Output the [x, y] coordinate of the center of the cell containing the given text.  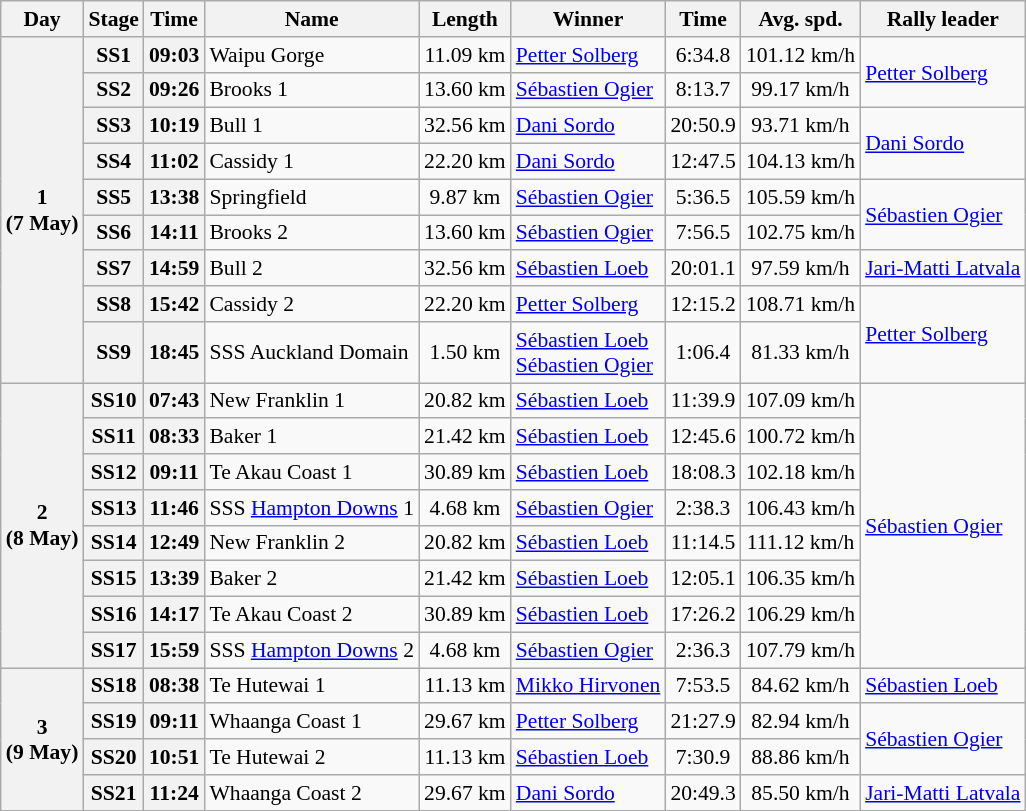
09:26 [174, 90]
1(7 May) [42, 210]
Te Akau Coast 1 [312, 472]
7:30.9 [702, 757]
2(8 May) [42, 526]
106.35 km/h [800, 579]
2:38.3 [702, 508]
102.75 km/h [800, 233]
SS13 [113, 508]
SSS Auckland Domain [312, 352]
SS16 [113, 615]
84.62 km/h [800, 686]
Sébastien Loeb Sébastien Ogier [588, 352]
1:06.4 [702, 352]
SS8 [113, 304]
SS14 [113, 543]
20:01.1 [702, 269]
Bull 2 [312, 269]
13:38 [174, 197]
97.59 km/h [800, 269]
SS4 [113, 162]
SS9 [113, 352]
100.72 km/h [800, 437]
108.71 km/h [800, 304]
11:14.5 [702, 543]
Whaanga Coast 1 [312, 722]
Mikko Hirvonen [588, 686]
Brooks 2 [312, 233]
07:43 [174, 401]
New Franklin 2 [312, 543]
104.13 km/h [800, 162]
14:17 [174, 615]
10:19 [174, 126]
12:05.1 [702, 579]
SS1 [113, 55]
20:49.3 [702, 793]
Cassidy 2 [312, 304]
88.86 km/h [800, 757]
Cassidy 1 [312, 162]
2:36.3 [702, 650]
12:15.2 [702, 304]
111.12 km/h [800, 543]
7:53.5 [702, 686]
1.50 km [465, 352]
Rally leader [942, 19]
18:08.3 [702, 472]
Length [465, 19]
21:27.9 [702, 722]
101.12 km/h [800, 55]
6:34.8 [702, 55]
82.94 km/h [800, 722]
5:36.5 [702, 197]
Avg. spd. [800, 19]
7:56.5 [702, 233]
SS7 [113, 269]
Name [312, 19]
SS15 [113, 579]
81.33 km/h [800, 352]
New Franklin 1 [312, 401]
17:26.2 [702, 615]
12:47.5 [702, 162]
Te Hutewai 1 [312, 686]
Te Hutewai 2 [312, 757]
SS17 [113, 650]
SSS Hampton Downs 2 [312, 650]
105.59 km/h [800, 197]
3(9 May) [42, 739]
Whaanga Coast 2 [312, 793]
107.79 km/h [800, 650]
11:46 [174, 508]
Brooks 1 [312, 90]
99.17 km/h [800, 90]
SS5 [113, 197]
15:42 [174, 304]
SS10 [113, 401]
08:38 [174, 686]
SS6 [113, 233]
11.09 km [465, 55]
20:50.9 [702, 126]
18:45 [174, 352]
Baker 1 [312, 437]
11:39.9 [702, 401]
14:59 [174, 269]
Bull 1 [312, 126]
107.09 km/h [800, 401]
106.29 km/h [800, 615]
Te Akau Coast 2 [312, 615]
13:39 [174, 579]
SS20 [113, 757]
11:02 [174, 162]
SSS Hampton Downs 1 [312, 508]
11:24 [174, 793]
Stage [113, 19]
Springfield [312, 197]
Winner [588, 19]
Baker 2 [312, 579]
12:45.6 [702, 437]
08:33 [174, 437]
SS11 [113, 437]
Day [42, 19]
10:51 [174, 757]
106.43 km/h [800, 508]
SS21 [113, 793]
14:11 [174, 233]
102.18 km/h [800, 472]
8:13.7 [702, 90]
15:59 [174, 650]
SS3 [113, 126]
85.50 km/h [800, 793]
SS18 [113, 686]
9.87 km [465, 197]
SS2 [113, 90]
09:03 [174, 55]
12:49 [174, 543]
SS19 [113, 722]
93.71 km/h [800, 126]
SS12 [113, 472]
Waipu Gorge [312, 55]
